Output the (X, Y) coordinate of the center of the cell containing the given text.  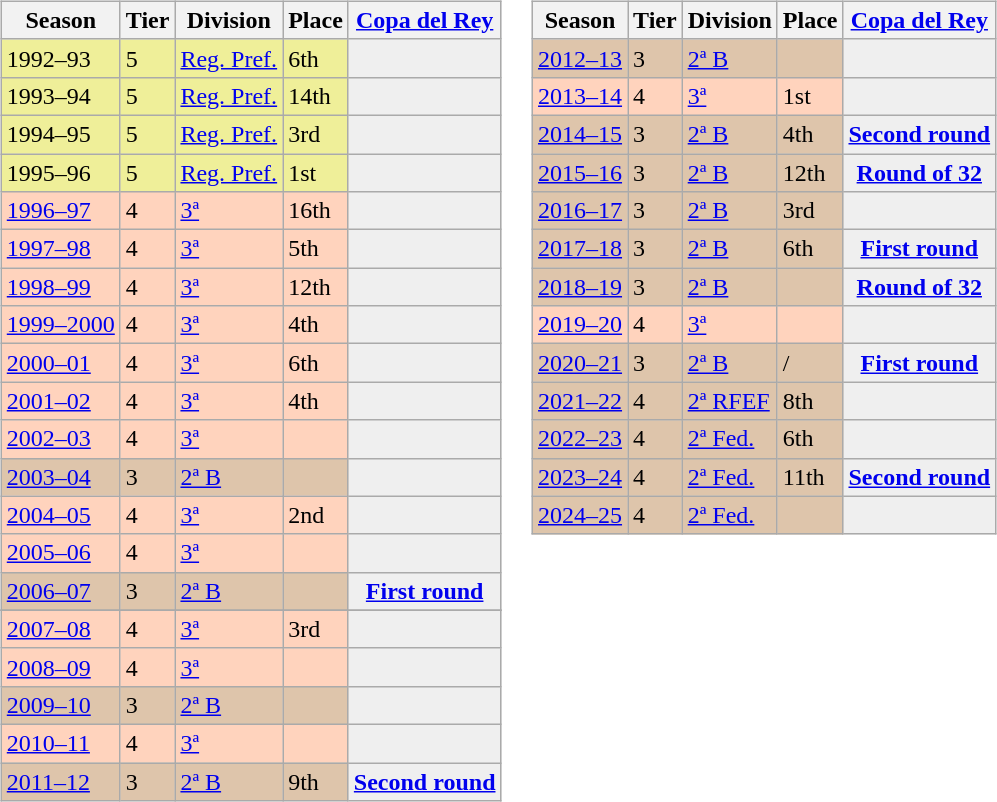
1996–97 (60, 211)
/ (810, 363)
2014–15 (580, 134)
2006–07 (60, 591)
2020–21 (580, 363)
14th (316, 96)
2024–25 (580, 515)
5th (316, 249)
2018–19 (580, 287)
2011–12 (60, 781)
2005–06 (60, 553)
2nd (316, 515)
2007–08 (60, 629)
2ª RFEF (730, 401)
2001–02 (60, 401)
1997–98 (60, 249)
2002–03 (60, 439)
11th (810, 477)
1993–94 (60, 96)
1995–96 (60, 173)
2008–09 (60, 667)
2021–22 (580, 401)
2000–01 (60, 363)
2022–23 (580, 439)
2012–13 (580, 58)
2009–10 (60, 705)
2023–24 (580, 477)
2010–11 (60, 743)
8th (810, 401)
2016–17 (580, 211)
16th (316, 211)
2003–04 (60, 477)
1992–93 (60, 58)
1998–99 (60, 287)
2015–16 (580, 173)
2019–20 (580, 325)
2004–05 (60, 515)
9th (316, 781)
1999–2000 (60, 325)
2017–18 (580, 249)
1994–95 (60, 134)
2013–14 (580, 96)
